Find where the given text appears and provide that cell's center as [X, Y] coordinate. 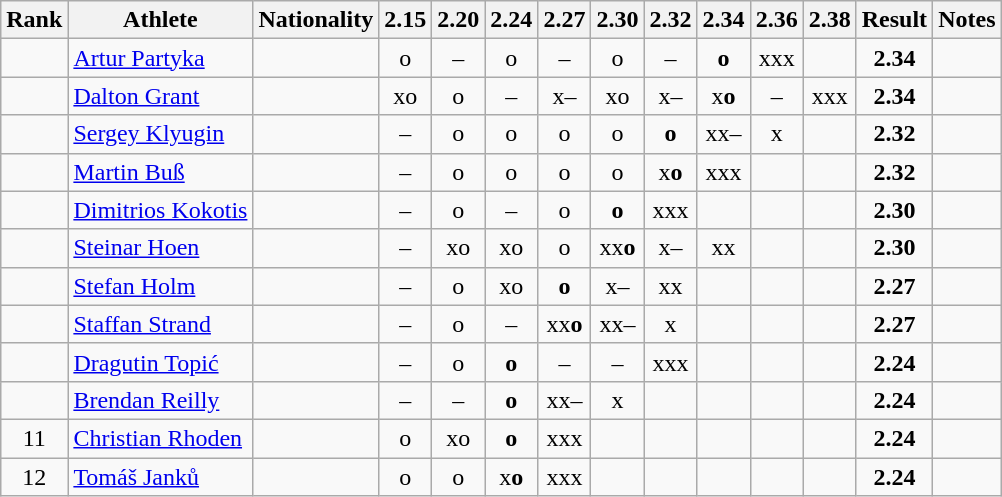
Artur Partyka [160, 58]
Stefan Holm [160, 286]
Staffan Strand [160, 324]
Martin Buß [160, 172]
Steinar Hoen [160, 248]
Brendan Reilly [160, 400]
Christian Rhoden [160, 438]
Result [894, 20]
Sergey Klyugin [160, 134]
2.38 [830, 20]
Notes [967, 20]
Dalton Grant [160, 96]
2.36 [776, 20]
12 [34, 477]
Nationality [316, 20]
2.15 [406, 20]
Tomáš Janků [160, 477]
Athlete [160, 20]
Dimitrios Kokotis [160, 210]
Dragutin Topić [160, 362]
11 [34, 438]
Rank [34, 20]
2.20 [458, 20]
